Locate the cell with the specified text and output its (x, y) center coordinate. 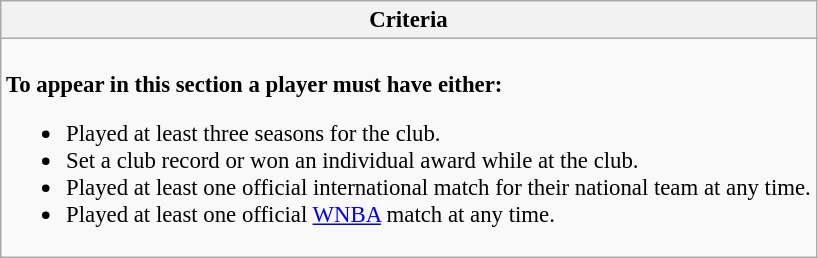
Criteria (408, 20)
